Pinpoint the cell where the given text exists, returning its (X, Y) midpoint coordinate. 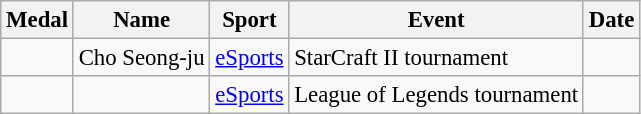
Cho Seong-ju (142, 58)
StarCraft II tournament (436, 58)
Date (611, 20)
Medal (38, 20)
League of Legends tournament (436, 95)
Name (142, 20)
Sport (250, 20)
Event (436, 20)
